Identify which cell holds the provided text, then report its [x, y] central coordinate. 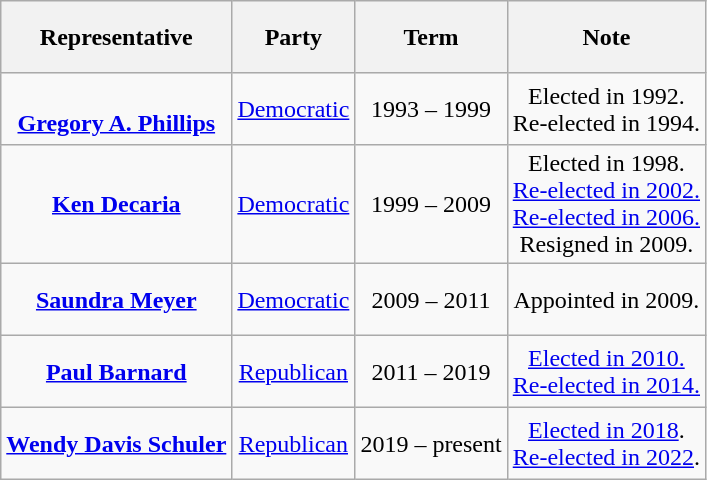
2019 – present [431, 444]
Elected in 2010.Re-elected in 2014. [606, 372]
Appointed in 2009. [606, 300]
1999 – 2009 [431, 204]
Wendy Davis Schuler [116, 444]
Party [294, 37]
Paul Barnard [116, 372]
Elected in 1992.Re-elected in 1994. [606, 109]
1993 – 1999 [431, 109]
Saundra Meyer [116, 300]
Term [431, 37]
Representative [116, 37]
2011 – 2019 [431, 372]
Ken Decaria [116, 204]
Elected in 2018.Re-elected in 2022. [606, 444]
2009 – 2011 [431, 300]
Note [606, 37]
Elected in 1998.Re-elected in 2002.Re-elected in 2006.Resigned in 2009. [606, 204]
Gregory A. Phillips [116, 109]
